Scan for the cell matching the given text and deliver its (x, y) coordinate at center. 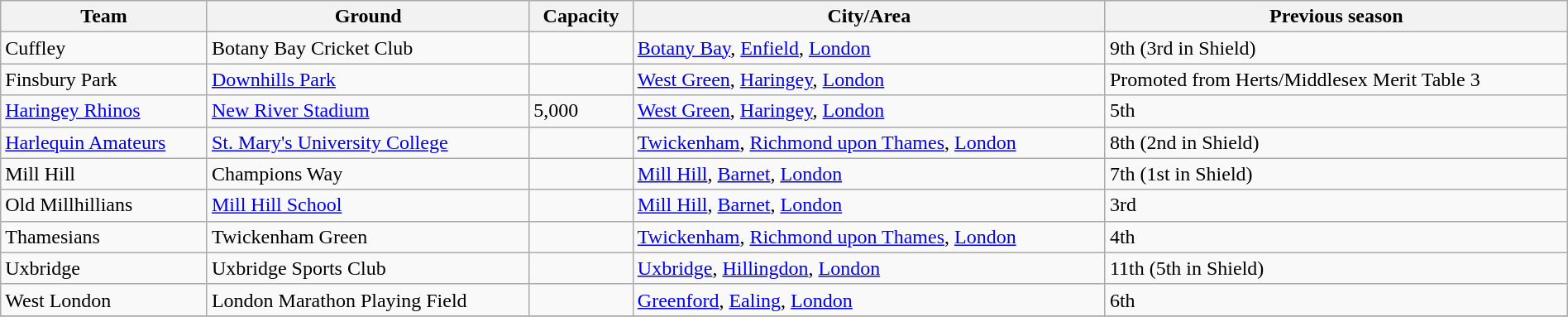
Team (104, 17)
Thamesians (104, 237)
Mill Hill School (367, 205)
5,000 (581, 111)
Capacity (581, 17)
Promoted from Herts/Middlesex Merit Table 3 (1336, 79)
Twickenham Green (367, 237)
9th (3rd in Shield) (1336, 48)
West London (104, 300)
New River Stadium (367, 111)
Downhills Park (367, 79)
Old Millhillians (104, 205)
Champions Way (367, 174)
7th (1st in Shield) (1336, 174)
11th (5th in Shield) (1336, 268)
London Marathon Playing Field (367, 300)
8th (2nd in Shield) (1336, 142)
Botany Bay Cricket Club (367, 48)
4th (1336, 237)
City/Area (868, 17)
Cuffley (104, 48)
6th (1336, 300)
Botany Bay, Enfield, London (868, 48)
Uxbridge (104, 268)
St. Mary's University College (367, 142)
3rd (1336, 205)
Harlequin Amateurs (104, 142)
Ground (367, 17)
Mill Hill (104, 174)
Uxbridge, Hillingdon, London (868, 268)
Finsbury Park (104, 79)
Haringey Rhinos (104, 111)
5th (1336, 111)
Previous season (1336, 17)
Greenford, Ealing, London (868, 300)
Uxbridge Sports Club (367, 268)
